For the text-containing cell, return its midpoint in (x, y) coordinate format. 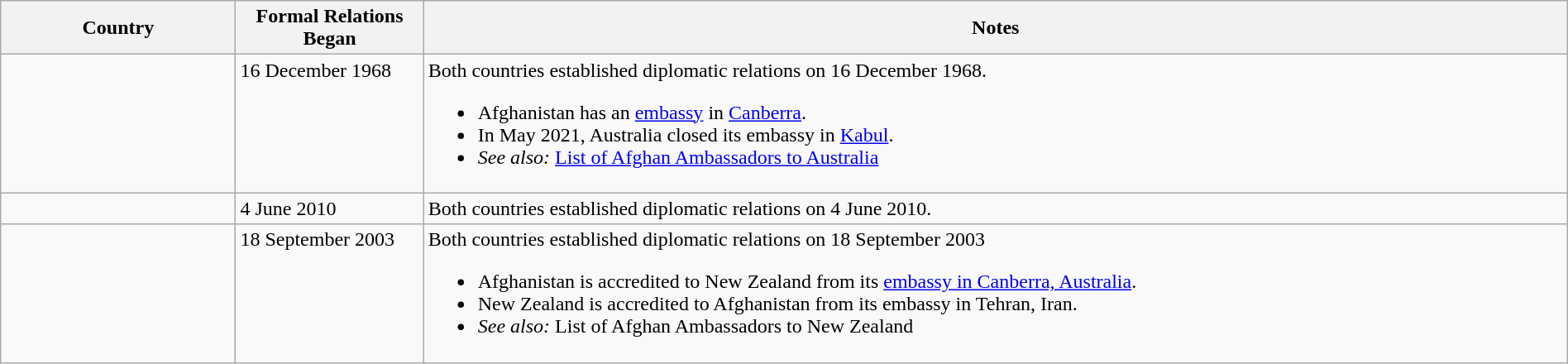
18 September 2003 (329, 293)
Both countries established diplomatic relations on 4 June 2010. (996, 208)
Notes (996, 28)
4 June 2010 (329, 208)
Country (118, 28)
Formal Relations Began (329, 28)
16 December 1968 (329, 124)
